Provide the (X, Y) coordinate of the cell's center where the given text is located.  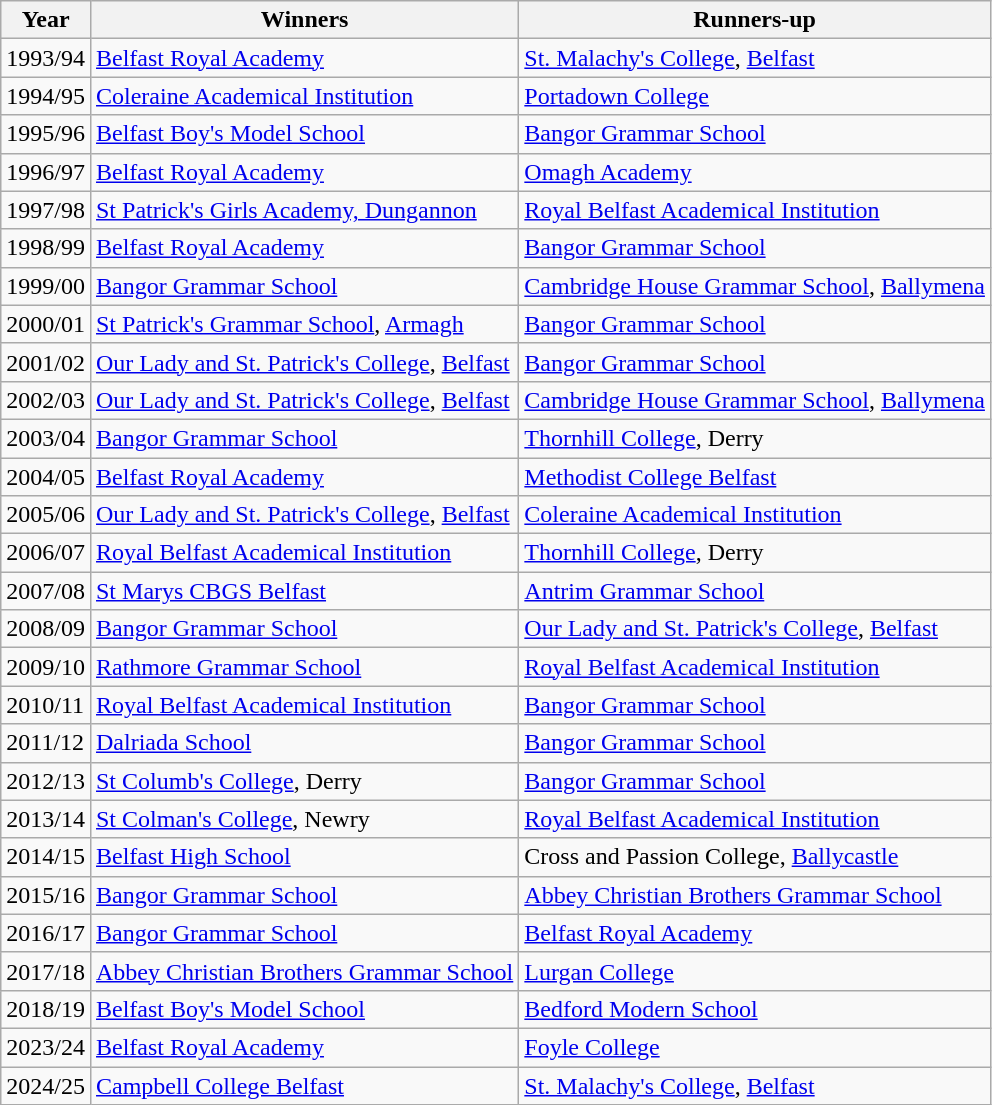
1993/94 (46, 58)
2002/03 (46, 400)
2014/15 (46, 857)
Lurgan College (755, 971)
Cross and Passion College, Ballycastle (755, 857)
2018/19 (46, 1009)
1994/95 (46, 96)
Runners-up (755, 20)
St Columb's College, Derry (304, 781)
St Marys CBGS Belfast (304, 591)
St Patrick's Girls Academy, Dungannon (304, 210)
Bedford Modern School (755, 1009)
2012/13 (46, 781)
2003/04 (46, 438)
2005/06 (46, 515)
Portadown College (755, 96)
Year (46, 20)
2024/25 (46, 1085)
Rathmore Grammar School (304, 667)
2013/14 (46, 819)
2006/07 (46, 553)
Winners (304, 20)
2009/10 (46, 667)
2011/12 (46, 743)
2008/09 (46, 629)
2001/02 (46, 362)
1997/98 (46, 210)
1998/99 (46, 248)
St Patrick's Grammar School, Armagh (304, 324)
Foyle College (755, 1047)
2007/08 (46, 591)
2015/16 (46, 895)
Belfast High School (304, 857)
Methodist College Belfast (755, 477)
1999/00 (46, 286)
Dalriada School (304, 743)
2000/01 (46, 324)
2017/18 (46, 971)
St Colman's College, Newry (304, 819)
Antrim Grammar School (755, 591)
Campbell College Belfast (304, 1085)
Omagh Academy (755, 172)
2023/24 (46, 1047)
1996/97 (46, 172)
2016/17 (46, 933)
2004/05 (46, 477)
2010/11 (46, 705)
1995/96 (46, 134)
